Provide the (X, Y) coordinate of the cell's center where the given text is located.  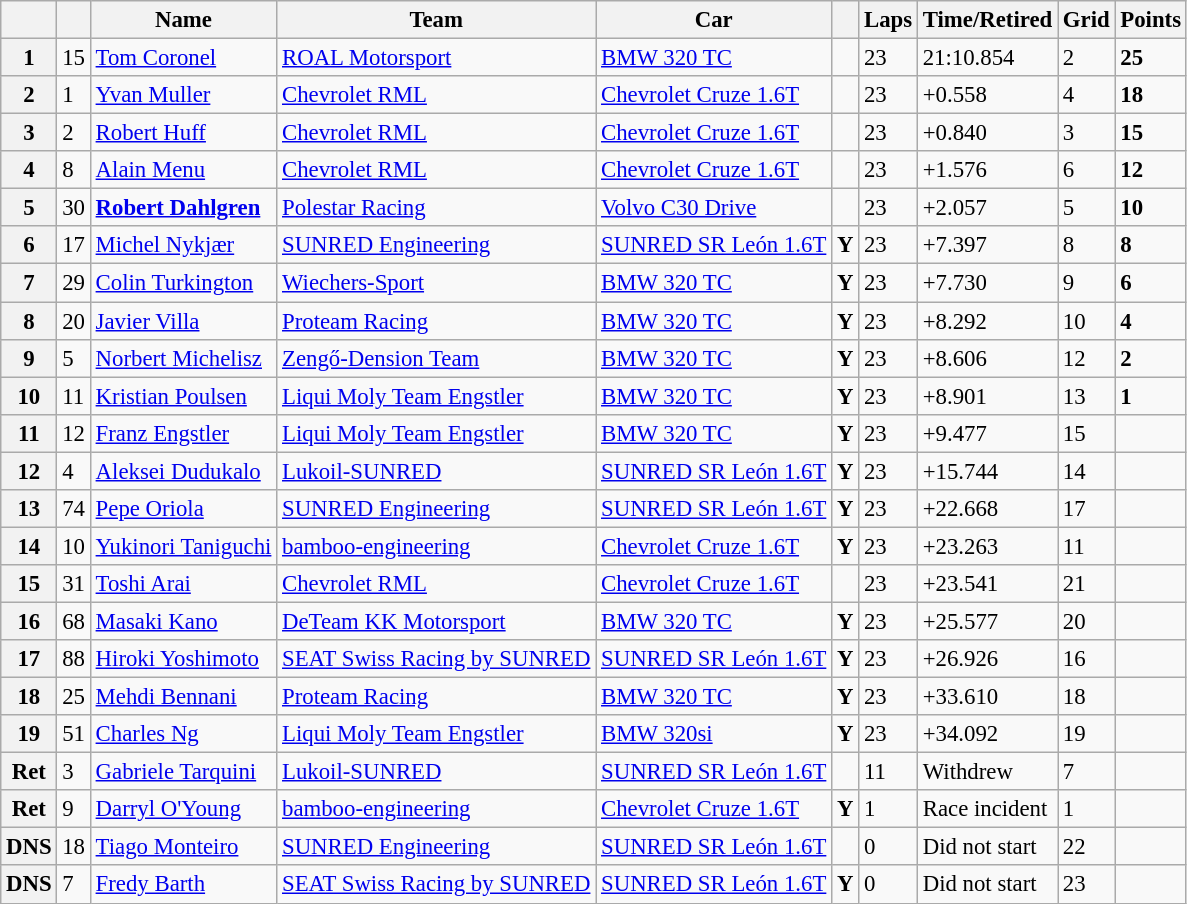
+7.730 (987, 283)
DeTeam KK Motorsport (436, 621)
51 (74, 734)
+1.576 (987, 170)
Colin Turkington (183, 283)
88 (74, 659)
Zengő-Dension Team (436, 358)
30 (74, 208)
Masaki Kano (183, 621)
29 (74, 283)
+34.092 (987, 734)
+26.926 (987, 659)
Darryl O'Young (183, 809)
Hiroki Yoshimoto (183, 659)
+15.744 (987, 471)
Yukinori Taniguchi (183, 546)
21:10.854 (987, 58)
Alain Menu (183, 170)
Michel Nykjær (183, 245)
Fredy Barth (183, 885)
Wiechers-Sport (436, 283)
Car (714, 20)
Charles Ng (183, 734)
+8.606 (987, 358)
Race incident (987, 809)
Javier Villa (183, 321)
Laps (888, 20)
+7.397 (987, 245)
Pepe Oriola (183, 509)
Points (1150, 20)
22 (1086, 847)
Withdrew (987, 772)
Team (436, 20)
Time/Retired (987, 20)
Polestar Racing (436, 208)
+2.057 (987, 208)
+25.577 (987, 621)
68 (74, 621)
+8.901 (987, 396)
Mehdi Bennani (183, 697)
+8.292 (987, 321)
+9.477 (987, 433)
+23.541 (987, 584)
ROAL Motorsport (436, 58)
+22.668 (987, 509)
Robert Dahlgren (183, 208)
Franz Engstler (183, 433)
+0.558 (987, 95)
Yvan Muller (183, 95)
74 (74, 509)
Toshi Arai (183, 584)
Name (183, 20)
Volvo C30 Drive (714, 208)
Gabriele Tarquini (183, 772)
31 (74, 584)
21 (1086, 584)
Norbert Michelisz (183, 358)
Tom Coronel (183, 58)
Robert Huff (183, 133)
Grid (1086, 20)
Kristian Poulsen (183, 396)
Tiago Monteiro (183, 847)
+0.840 (987, 133)
+23.263 (987, 546)
BMW 320si (714, 734)
Aleksei Dudukalo (183, 471)
+33.610 (987, 697)
